Search for the cell housing the specified text and yield its (X, Y) center coordinate. 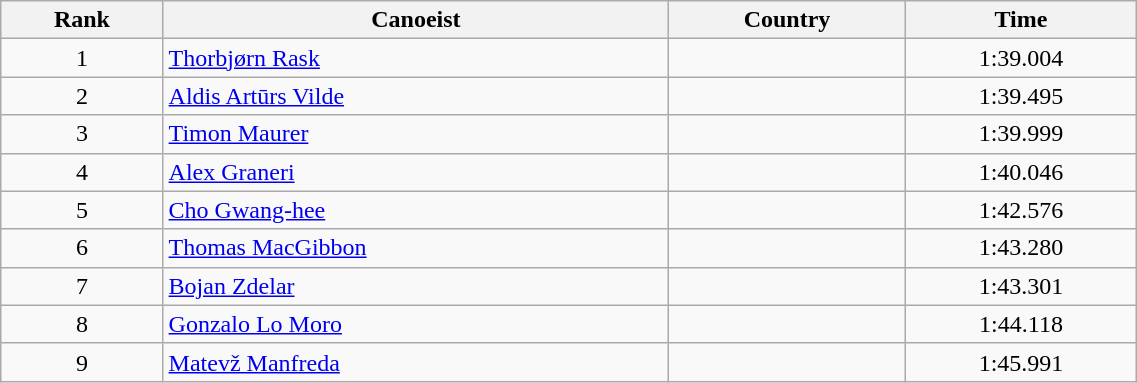
Gonzalo Lo Moro (416, 324)
7 (82, 286)
9 (82, 362)
Cho Gwang-hee (416, 210)
Bojan Zdelar (416, 286)
Rank (82, 20)
1:43.301 (1021, 286)
Country (787, 20)
Thorbjørn Rask (416, 58)
1 (82, 58)
1:43.280 (1021, 248)
2 (82, 96)
5 (82, 210)
1:39.495 (1021, 96)
Timon Maurer (416, 134)
Canoeist (416, 20)
1:39.004 (1021, 58)
Matevž Manfreda (416, 362)
Alex Graneri (416, 172)
Time (1021, 20)
4 (82, 172)
1:44.118 (1021, 324)
8 (82, 324)
Thomas MacGibbon (416, 248)
1:45.991 (1021, 362)
3 (82, 134)
1:39.999 (1021, 134)
6 (82, 248)
1:42.576 (1021, 210)
1:40.046 (1021, 172)
Aldis Artūrs Vilde (416, 96)
